Return (X, Y) of the center of cell containing provided text 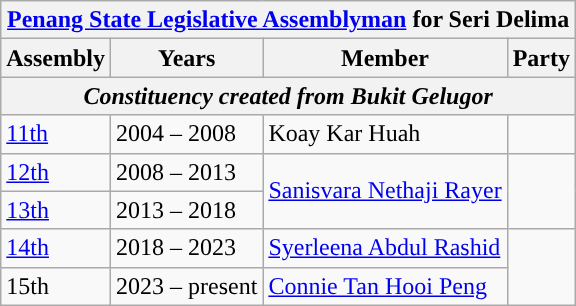
Penang State Legislative Assemblyman for Seri Delima (288, 20)
12th (56, 172)
2008 – 2013 (186, 172)
2013 – 2018 (186, 210)
Assembly (56, 58)
Syerleena Abdul Rashid (385, 248)
Constituency created from Bukit Gelugor (288, 96)
Sanisvara Nethaji Rayer (385, 191)
2018 – 2023 (186, 248)
Koay Kar Huah (385, 134)
Member (385, 58)
15th (56, 286)
13th (56, 210)
Connie Tan Hooi Peng (385, 286)
Years (186, 58)
2004 – 2008 (186, 134)
2023 – present (186, 286)
Party (541, 58)
11th (56, 134)
14th (56, 248)
